Capture the cell that displays the provided text and extract its [x, y] central coordinate. 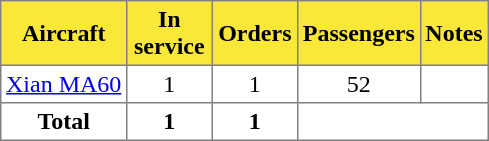
Aircraft [64, 33]
52 [359, 84]
Passengers [359, 33]
Xian MA60 [64, 84]
Orders [255, 33]
Notes [454, 33]
Total [64, 122]
In service [170, 33]
